Find where the given text appears and provide that cell's center as (X, Y) coordinate. 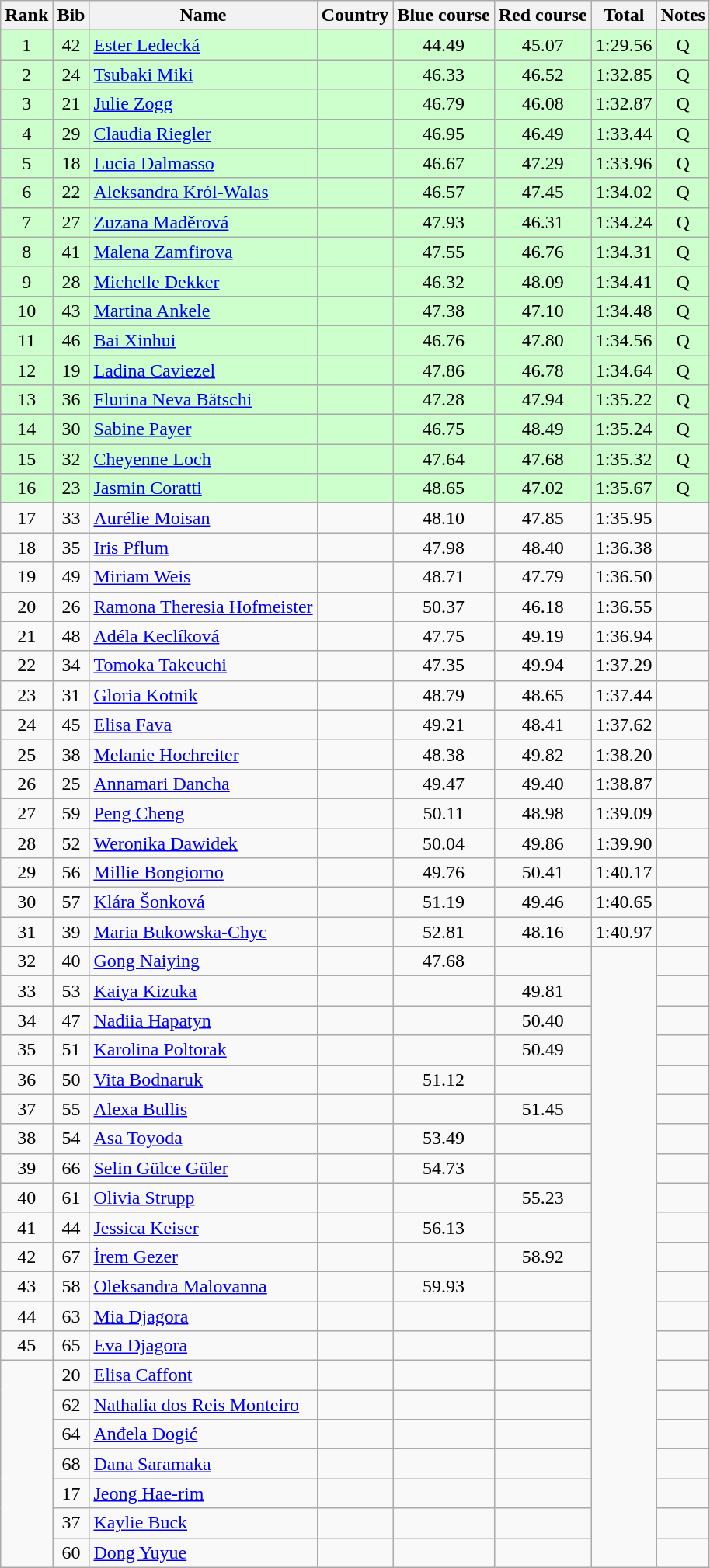
1:37.29 (624, 666)
Total (624, 16)
Flurina Neva Bätschi (204, 400)
46.32 (444, 281)
Claudia Riegler (204, 134)
1:34.24 (624, 222)
1:33.44 (624, 134)
Olivia Strupp (204, 1198)
Country (355, 16)
46.78 (542, 370)
Jessica Keiser (204, 1227)
50.04 (444, 843)
50.37 (444, 607)
Aleksandra Król-Walas (204, 193)
55 (71, 1109)
48.71 (444, 577)
64 (71, 1434)
Bib (71, 16)
15 (26, 459)
1:37.62 (624, 725)
47.45 (542, 193)
48.79 (444, 695)
67 (71, 1257)
47.55 (444, 252)
Mia Djagora (204, 1316)
45.07 (542, 45)
Peng Cheng (204, 813)
Kaiya Kizuka (204, 991)
48.98 (542, 813)
63 (71, 1316)
49.40 (542, 784)
Ramona Theresia Hofmeister (204, 607)
1:40.97 (624, 932)
52 (71, 843)
Malena Zamfirova (204, 252)
58.92 (542, 1257)
9 (26, 281)
58 (71, 1286)
Nadiia Hapatyn (204, 1020)
1:34.48 (624, 311)
1:34.41 (624, 281)
47.98 (444, 548)
1:32.85 (624, 75)
48.10 (444, 518)
49.47 (444, 784)
49.76 (444, 873)
1:40.65 (624, 902)
47.10 (542, 311)
50.11 (444, 813)
Gloria Kotnik (204, 695)
Julie Zogg (204, 104)
Eva Djagora (204, 1346)
48.40 (542, 548)
50 (71, 1080)
14 (26, 429)
Dana Saramaka (204, 1464)
11 (26, 340)
1:35.95 (624, 518)
Nathalia dos Reis Monteiro (204, 1405)
49 (71, 577)
47.94 (542, 400)
8 (26, 252)
46.33 (444, 75)
1:36.50 (624, 577)
16 (26, 488)
46.08 (542, 104)
47.85 (542, 518)
48.09 (542, 281)
47.64 (444, 459)
Notes (683, 16)
Miriam Weis (204, 577)
54 (71, 1139)
49.19 (542, 636)
47.93 (444, 222)
62 (71, 1405)
47.38 (444, 311)
1:38.20 (624, 754)
47.75 (444, 636)
47 (71, 1020)
Oleksandra Malovanna (204, 1286)
48.41 (542, 725)
49.82 (542, 754)
1:32.87 (624, 104)
Annamari Dancha (204, 784)
2 (26, 75)
48.16 (542, 932)
Jasmin Coratti (204, 488)
Maria Bukowska-Chyc (204, 932)
Martina Ankele (204, 311)
47.86 (444, 370)
53 (71, 991)
1:33.96 (624, 163)
Aurélie Moisan (204, 518)
Rank (26, 16)
1:40.17 (624, 873)
46.31 (542, 222)
Iris Pflum (204, 548)
Kaylie Buck (204, 1523)
50.49 (542, 1050)
1:34.56 (624, 340)
61 (71, 1198)
1:29.56 (624, 45)
59.93 (444, 1286)
Dong Yuyue (204, 1552)
1:39.90 (624, 843)
50.40 (542, 1020)
49.86 (542, 843)
1:34.31 (624, 252)
Vita Bodnaruk (204, 1080)
56 (71, 873)
Zuzana Maděrová (204, 222)
49.46 (542, 902)
46.79 (444, 104)
49.81 (542, 991)
12 (26, 370)
46.49 (542, 134)
Anđela Đogić (204, 1434)
59 (71, 813)
49.94 (542, 666)
Elisa Fava (204, 725)
1:34.02 (624, 193)
1:34.64 (624, 370)
Alexa Bullis (204, 1109)
51.19 (444, 902)
53.49 (444, 1139)
1 (26, 45)
1:38.87 (624, 784)
1:39.09 (624, 813)
Selin Gülce Güler (204, 1168)
1:35.67 (624, 488)
1:36.94 (624, 636)
Melanie Hochreiter (204, 754)
1:35.22 (624, 400)
Blue course (444, 16)
Name (204, 16)
51.12 (444, 1080)
47.29 (542, 163)
50.41 (542, 873)
47.02 (542, 488)
46.18 (542, 607)
48.38 (444, 754)
49.21 (444, 725)
1:35.24 (624, 429)
Sabine Payer (204, 429)
Tsubaki Miki (204, 75)
46.67 (444, 163)
51.45 (542, 1109)
İrem Gezer (204, 1257)
Weronika Dawidek (204, 843)
47.80 (542, 340)
65 (71, 1346)
57 (71, 902)
48.49 (542, 429)
Klára Šonková (204, 902)
5 (26, 163)
66 (71, 1168)
47.28 (444, 400)
1:37.44 (624, 695)
46.95 (444, 134)
Lucia Dalmasso (204, 163)
47.79 (542, 577)
Ladina Caviezel (204, 370)
Karolina Poltorak (204, 1050)
Millie Bongiorno (204, 873)
1:36.55 (624, 607)
Asa Toyoda (204, 1139)
46.57 (444, 193)
Ester Ledecká (204, 45)
47.35 (444, 666)
54.73 (444, 1168)
Cheyenne Loch (204, 459)
Gong Naiying (204, 961)
56.13 (444, 1227)
46 (71, 340)
46.52 (542, 75)
68 (71, 1464)
51 (71, 1050)
Tomoka Takeuchi (204, 666)
Michelle Dekker (204, 281)
6 (26, 193)
Adéla Keclíková (204, 636)
3 (26, 104)
7 (26, 222)
10 (26, 311)
44.49 (444, 45)
46.75 (444, 429)
4 (26, 134)
1:35.32 (624, 459)
13 (26, 400)
Red course (542, 16)
Elisa Caffont (204, 1375)
1:36.38 (624, 548)
52.81 (444, 932)
55.23 (542, 1198)
Bai Xinhui (204, 340)
Jeong Hae-rim (204, 1493)
48 (71, 636)
60 (71, 1552)
